Determine the (x, y) coordinate at the center of the cell enclosing the given text.  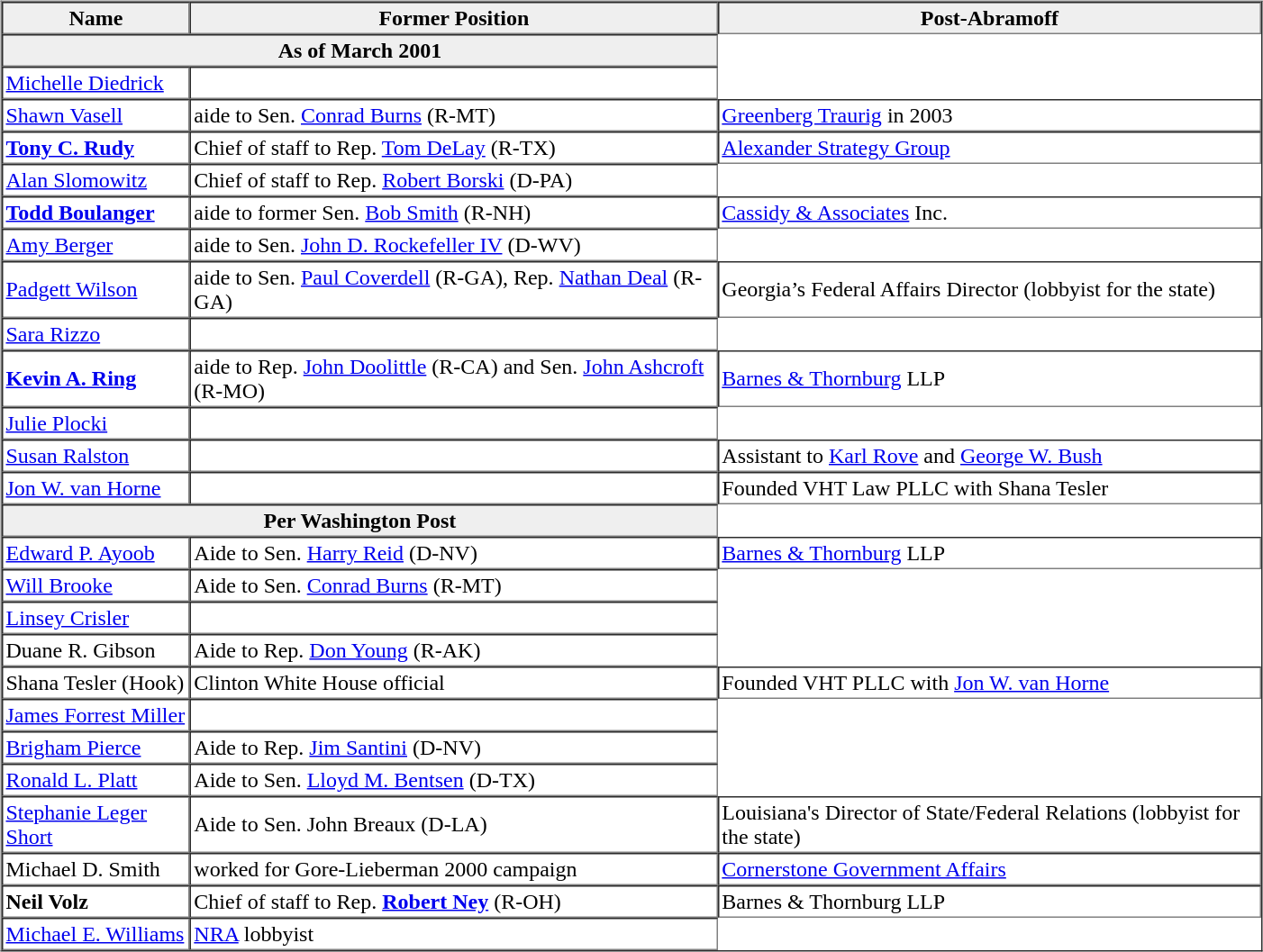
Linsey Crisler (95, 618)
Julie Plocki (95, 423)
Kevin A. Ring (95, 378)
aide to Rep. John Doolittle (R-CA) and Sen. John Ashcroft (R-MO) (454, 378)
Shawn Vasell (95, 115)
Chief of staff to Rep. Robert Borski (D-PA) (454, 180)
Sara Rizzo (95, 334)
aide to Sen. John D. Rockefeller IV (D-WV) (454, 245)
Jon W. van Horne (95, 488)
Alan Slomowitz (95, 180)
Duane R. Gibson (95, 650)
Cassidy & Associates Inc. (989, 213)
Aide to Sen. John Breaux (D-LA) (454, 825)
Name (95, 18)
Aide to Sen. Conrad Burns (R-MT) (454, 585)
Edward P. Ayoob (95, 553)
Cornerstone Government Affairs (989, 869)
Founded VHT Law PLLC with Shana Tesler (989, 488)
Stephanie Leger Short (95, 825)
Former Position (454, 18)
Neil Volz (95, 902)
Post-Abramoff (989, 18)
Chief of staff to Rep. Tom DeLay (R-TX) (454, 148)
Aide to Sen. Lloyd M. Bentsen (D-TX) (454, 780)
Louisiana's Director of State/Federal Relations (lobbyist for the state) (989, 825)
Shana Tesler (Hook) (95, 683)
Tony C. Rudy (95, 148)
NRA lobbyist (454, 934)
aide to former Sen. Bob Smith (R-NH) (454, 213)
Per Washington Post (360, 521)
Will Brooke (95, 585)
Founded VHT PLLC with Jon W. van Horne (989, 683)
Ronald L. Platt (95, 780)
As of March 2001 (360, 50)
Brigham Pierce (95, 748)
Michael E. Williams (95, 934)
aide to Sen. Conrad Burns (R-MT) (454, 115)
Georgia’s Federal Affairs Director (lobbyist for the state) (989, 290)
Todd Boulanger (95, 213)
Aide to Rep. Jim Santini (D-NV) (454, 748)
Assistant to Karl Rove and George W. Bush (989, 456)
Aide to Rep. Don Young (R-AK) (454, 650)
Chief of staff to Rep. Robert Ney (R-OH) (454, 902)
Padgett Wilson (95, 290)
Amy Berger (95, 245)
Susan Ralston (95, 456)
Greenberg Traurig in 2003 (989, 115)
Aide to Sen. Harry Reid (D-NV) (454, 553)
Michelle Diedrick (95, 83)
Michael D. Smith (95, 869)
Clinton White House official (454, 683)
aide to Sen. Paul Coverdell (R-GA), Rep. Nathan Deal (R-GA) (454, 290)
Alexander Strategy Group (989, 148)
worked for Gore-Lieberman 2000 campaign (454, 869)
James Forrest Miller (95, 715)
